Extract the [X, Y] coordinate from the center of the cell holding the provided text.  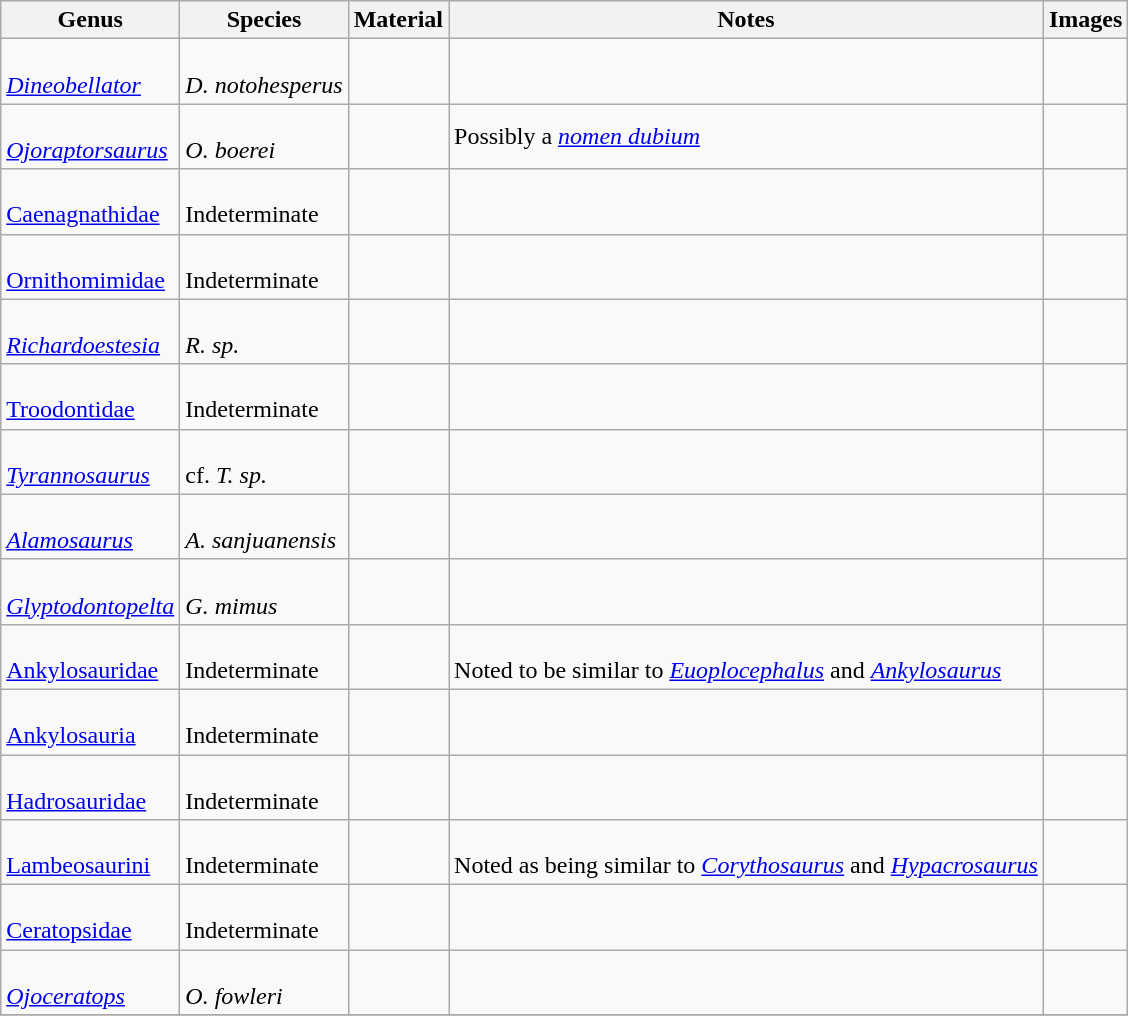
A. sanjuanensis [264, 526]
D. notohesperus [264, 72]
Ceratopsidae [90, 918]
Images [1085, 20]
cf. T. sp. [264, 462]
Alamosaurus [90, 526]
Possibly a nomen dubium [746, 136]
Troodontidae [90, 396]
O. fowleri [264, 982]
G. mimus [264, 592]
Ankylosauridae [90, 656]
O. boerei [264, 136]
Lambeosaurini [90, 852]
Material [398, 20]
Dineobellator [90, 72]
Ankylosauria [90, 722]
Caenagnathidae [90, 202]
Genus [90, 20]
Glyptodontopelta [90, 592]
Ojoraptorsaurus [90, 136]
Tyrannosaurus [90, 462]
R. sp. [264, 332]
Noted to be similar to Euoplocephalus and Ankylosaurus [746, 656]
Hadrosauridae [90, 786]
Species [264, 20]
Richardoestesia [90, 332]
Noted as being similar to Corythosaurus and Hypacrosaurus [746, 852]
Notes [746, 20]
Ojoceratops [90, 982]
Ornithomimidae [90, 266]
